From the cell containing the given text, extract its center point as [X, Y] coordinate. 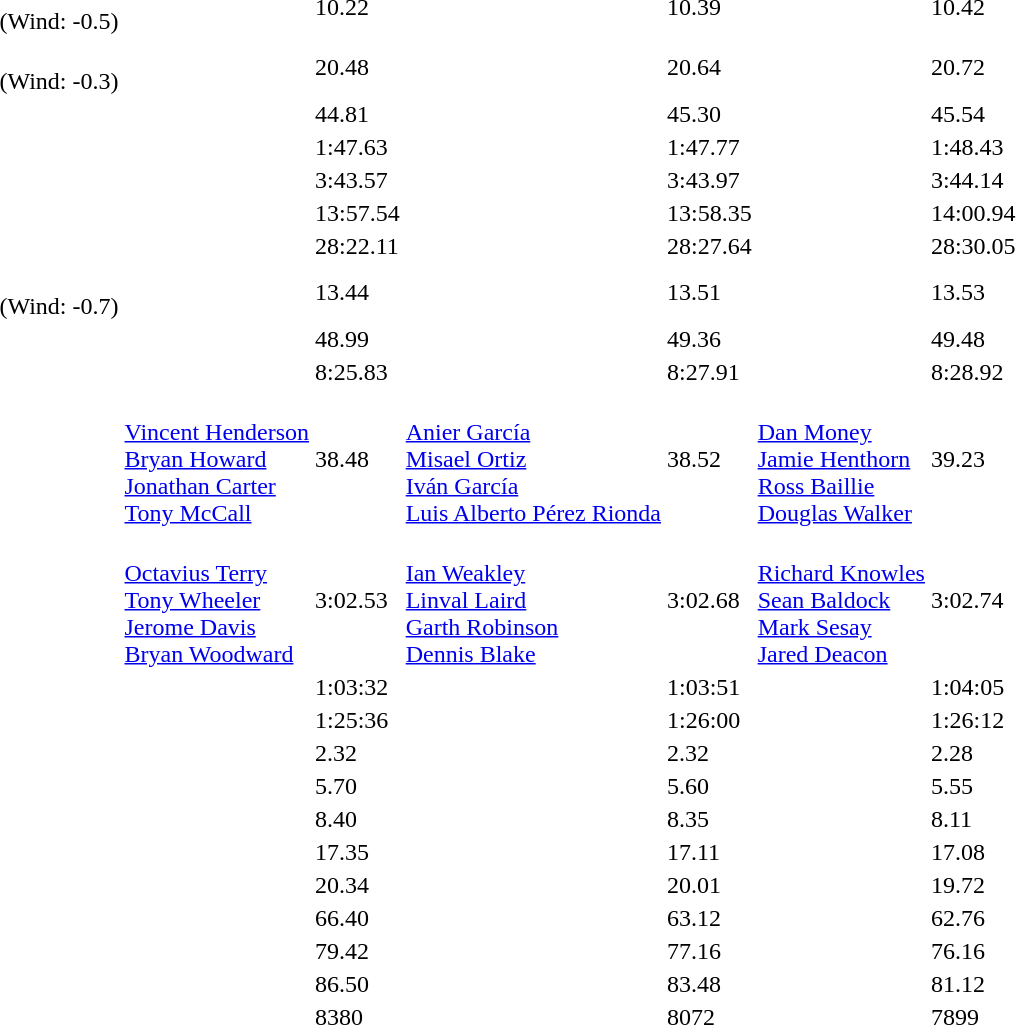
20.48 [358, 68]
Octavius TerryTony WheelerJerome DavisBryan Woodward [217, 600]
5.70 [358, 786]
17.35 [358, 852]
Dan MoneyJamie HenthornRoss BaillieDouglas Walker [841, 459]
38.48 [358, 459]
20.64 [709, 68]
3:43.97 [709, 180]
3:43.57 [358, 180]
1:03:32 [358, 687]
48.99 [358, 339]
1:47.63 [358, 147]
28:22.11 [358, 246]
13:58.35 [709, 213]
13.51 [709, 292]
20.01 [709, 885]
28:27.64 [709, 246]
5.60 [709, 786]
8.40 [358, 819]
1:47.77 [709, 147]
8:25.83 [358, 372]
13.44 [358, 292]
49.36 [709, 339]
77.16 [709, 951]
3:02.53 [358, 600]
66.40 [358, 918]
20.34 [358, 885]
1:03:51 [709, 687]
45.30 [709, 114]
3:02.68 [709, 600]
17.11 [709, 852]
86.50 [358, 984]
38.52 [709, 459]
83.48 [709, 984]
1:25:36 [358, 720]
13:57.54 [358, 213]
8:27.91 [709, 372]
Richard KnowlesSean BaldockMark SesayJared Deacon [841, 600]
Anier GarcíaMisael OrtizIván GarcíaLuis Alberto Pérez Rionda [533, 459]
Vincent HendersonBryan HowardJonathan CarterTony McCall [217, 459]
44.81 [358, 114]
1:26:00 [709, 720]
63.12 [709, 918]
Ian WeakleyLinval LairdGarth RobinsonDennis Blake [533, 600]
79.42 [358, 951]
8.35 [709, 819]
